Identify which cell holds the provided text, then report its [x, y] central coordinate. 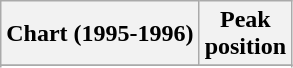
Chart (1995-1996) [100, 34]
Peakposition [245, 34]
